Scan for the cell matching the given text and deliver its [X, Y] coordinate at center. 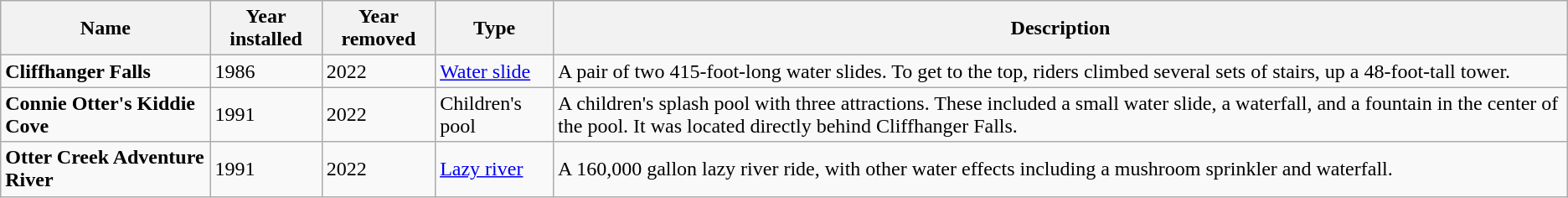
Year installed [266, 29]
Children's pool [494, 114]
Name [106, 29]
1986 [266, 71]
Connie Otter's Kiddie Cove [106, 114]
Type [494, 29]
Water slide [494, 71]
A pair of two 415-foot-long water slides. To get to the top, riders climbed several sets of stairs, up a 48-foot-tall tower. [1060, 71]
Otter Creek Adventure River [106, 169]
Cliffhanger Falls [106, 71]
Year removed [379, 29]
Description [1060, 29]
A 160,000 gallon lazy river ride, with other water effects including a mushroom sprinkler and waterfall. [1060, 169]
Lazy river [494, 169]
